Output the [x, y] coordinate of the center of the cell containing the given text.  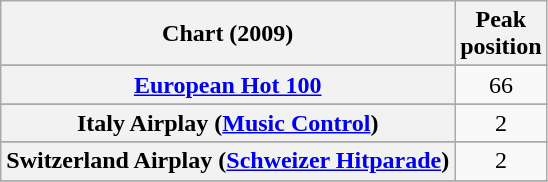
66 [501, 85]
Italy Airplay (Music Control) [228, 123]
Switzerland Airplay (Schweizer Hitparade) [228, 161]
Chart (2009) [228, 34]
European Hot 100 [228, 85]
Peakposition [501, 34]
